Detect which cell encompasses the target text, then output its [X, Y] center coordinate. 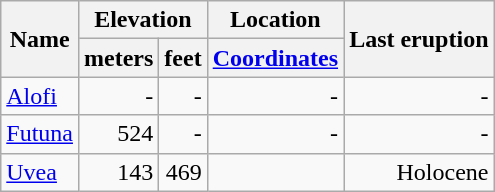
Alofi [40, 96]
Holocene [419, 172]
Name [40, 39]
143 [118, 172]
feet [183, 58]
Location [275, 20]
meters [118, 58]
Uvea [40, 172]
Elevation [142, 20]
524 [118, 134]
Coordinates [275, 58]
469 [183, 172]
Last eruption [419, 39]
Futuna [40, 134]
